For the text-containing cell, return its midpoint in (x, y) coordinate format. 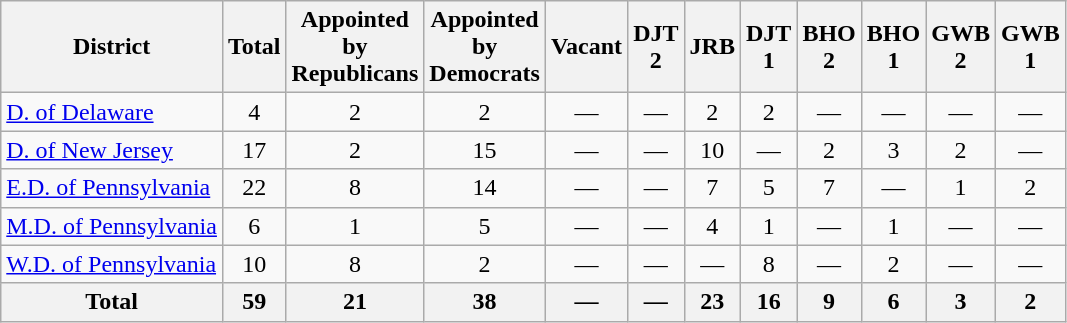
E.D. of Pennsylvania (112, 188)
59 (254, 302)
9 (829, 302)
AppointedbyDemocrats (485, 47)
DJT1 (768, 47)
D. of Delaware (112, 112)
BHO2 (829, 47)
23 (712, 302)
22 (254, 188)
D. of New Jersey (112, 150)
16 (768, 302)
14 (485, 188)
21 (355, 302)
BHO1 (893, 47)
38 (485, 302)
GWB2 (961, 47)
District (112, 47)
15 (485, 150)
17 (254, 150)
DJT2 (656, 47)
GWB1 (1030, 47)
M.D. of Pennsylvania (112, 226)
Vacant (586, 47)
AppointedbyRepublicans (355, 47)
W.D. of Pennsylvania (112, 264)
JRB (712, 47)
